Scan for the cell matching the given text and deliver its [x, y] coordinate at center. 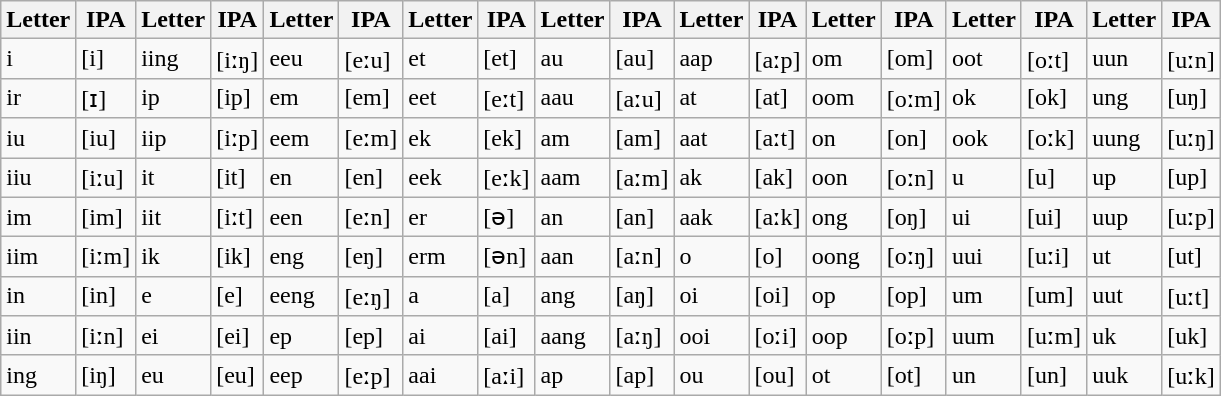
[ou] [778, 375]
iit [174, 217]
it [174, 178]
e [174, 296]
[i] [106, 59]
[ei] [238, 336]
eem [302, 138]
i [38, 59]
[eːt] [506, 98]
[ek] [506, 138]
[ak] [778, 178]
uung [1124, 138]
[up] [1192, 178]
aang [572, 336]
[on] [914, 138]
op [844, 296]
er [440, 217]
[ui] [1054, 217]
uui [984, 257]
[e] [238, 296]
[iːŋ] [238, 59]
ang [572, 296]
ap [572, 375]
et [440, 59]
[aːk] [778, 217]
[iːt] [238, 217]
ep [302, 336]
[aːt] [778, 138]
aan [572, 257]
aam [572, 178]
ip [174, 98]
[iːu] [106, 178]
ik [174, 257]
ou [712, 375]
[eːu] [371, 59]
[eːp] [371, 375]
u [984, 178]
[uːm] [1054, 336]
aap [712, 59]
ui [984, 217]
[eːn] [371, 217]
eek [440, 178]
[au] [642, 59]
[ut] [1192, 257]
[o] [778, 257]
iim [38, 257]
[oːk] [1054, 138]
[eːm] [371, 138]
[eːk] [506, 178]
[ik] [238, 257]
im [38, 217]
[aːŋ] [642, 336]
[ən] [506, 257]
[et] [506, 59]
[iːp] [238, 138]
in [38, 296]
ooi [712, 336]
[iŋ] [106, 375]
[ot] [914, 375]
[eːŋ] [371, 296]
[oːŋ] [914, 257]
ir [38, 98]
ook [984, 138]
[oːi] [778, 336]
oop [844, 336]
iin [38, 336]
eet [440, 98]
ak [712, 178]
[iu] [106, 138]
[ɪ] [106, 98]
um [984, 296]
uuk [1124, 375]
ei [174, 336]
uut [1124, 296]
[aːm] [642, 178]
ong [844, 217]
at [712, 98]
[uːi] [1054, 257]
[ok] [1054, 98]
[aːi] [506, 375]
[iːn] [106, 336]
[oːp] [914, 336]
uk [1124, 336]
oon [844, 178]
[uːp] [1192, 217]
[oi] [778, 296]
[ip] [238, 98]
[a] [506, 296]
uun [1124, 59]
[op] [914, 296]
up [1124, 178]
[ai] [506, 336]
[un] [1054, 375]
[um] [1054, 296]
[em] [371, 98]
[at] [778, 98]
[eŋ] [371, 257]
[aːn] [642, 257]
am [572, 138]
[uːk] [1192, 375]
oot [984, 59]
erm [440, 257]
en [302, 178]
[in] [106, 296]
uup [1124, 217]
aak [712, 217]
em [302, 98]
eep [302, 375]
iiu [38, 178]
au [572, 59]
ot [844, 375]
uum [984, 336]
[oːt] [1054, 59]
oi [712, 296]
aau [572, 98]
eu [174, 375]
[uŋ] [1192, 98]
oong [844, 257]
eng [302, 257]
iing [174, 59]
ung [1124, 98]
een [302, 217]
ek [440, 138]
aai [440, 375]
[ep] [371, 336]
iu [38, 138]
[an] [642, 217]
[oŋ] [914, 217]
ai [440, 336]
[ap] [642, 375]
iip [174, 138]
[uːn] [1192, 59]
[en] [371, 178]
[uk] [1192, 336]
ing [38, 375]
[eu] [238, 375]
ut [1124, 257]
o [712, 257]
[om] [914, 59]
[aŋ] [642, 296]
[uːt] [1192, 296]
[im] [106, 217]
aat [712, 138]
[ə] [506, 217]
[oːm] [914, 98]
[it] [238, 178]
eeu [302, 59]
a [440, 296]
[oːn] [914, 178]
ok [984, 98]
[am] [642, 138]
eeng [302, 296]
[iːm] [106, 257]
[u] [1054, 178]
an [572, 217]
om [844, 59]
oom [844, 98]
[aːu] [642, 98]
on [844, 138]
[aːp] [778, 59]
un [984, 375]
[uːŋ] [1192, 138]
